Extract the (x, y) coordinate from the center of the cell holding the provided text.  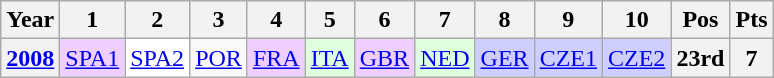
4 (276, 20)
23rd (700, 58)
3 (219, 20)
Year (30, 20)
GBR (384, 58)
1 (92, 20)
FRA (276, 58)
GER (504, 58)
SPA1 (92, 58)
NED (445, 58)
5 (330, 20)
2008 (30, 58)
Pts (752, 20)
CZE2 (637, 58)
9 (568, 20)
CZE1 (568, 58)
ITA (330, 58)
SPA2 (158, 58)
POR (219, 58)
Pos (700, 20)
2 (158, 20)
8 (504, 20)
10 (637, 20)
6 (384, 20)
